Pinpoint the cell where the given text exists, returning its (X, Y) midpoint coordinate. 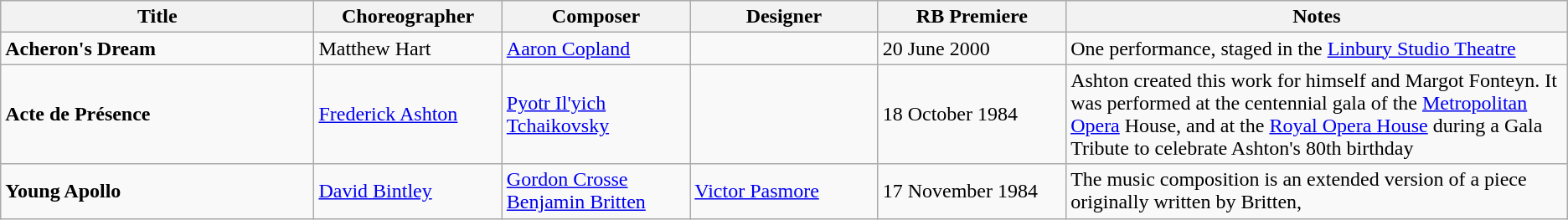
17 November 1984 (972, 191)
18 October 1984 (972, 114)
David Bintley (408, 191)
RB Premiere (972, 17)
20 June 2000 (972, 49)
Pyotr Il'yich Tchaikovsky (596, 114)
Title (157, 17)
Young Apollo (157, 191)
Victor Pasmore (784, 191)
Matthew Hart (408, 49)
Choreographer (408, 17)
Acheron's Dream (157, 49)
Aaron Copland (596, 49)
Frederick Ashton (408, 114)
Acte de Présence (157, 114)
Notes (1317, 17)
One performance, staged in the Linbury Studio Theatre (1317, 49)
Gordon CrosseBenjamin Britten (596, 191)
Composer (596, 17)
Designer (784, 17)
The music composition is an extended version of a piece originally written by Britten, (1317, 191)
